Locate the cell with the specified text and output its (X, Y) center coordinate. 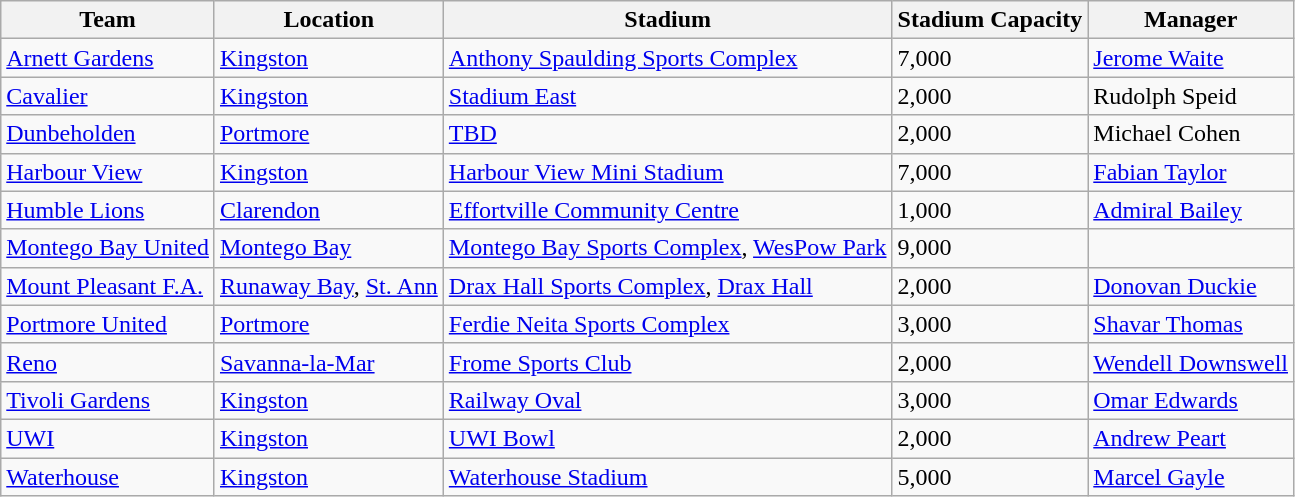
Frome Sports Club (668, 362)
Wendell Downswell (1191, 362)
Tivoli Gardens (108, 400)
Montego Bay (328, 248)
Harbour View Mini Stadium (668, 172)
Andrew Peart (1191, 438)
5,000 (990, 477)
1,000 (990, 210)
Shavar Thomas (1191, 324)
Runaway Bay, St. Ann (328, 286)
Waterhouse Stadium (668, 477)
Arnett Gardens (108, 58)
9,000 (990, 248)
Harbour View (108, 172)
Waterhouse (108, 477)
Michael Cohen (1191, 134)
Fabian Taylor (1191, 172)
Humble Lions (108, 210)
TBD (668, 134)
Montego Bay United (108, 248)
Omar Edwards (1191, 400)
Stadium East (668, 96)
Clarendon (328, 210)
Donovan Duckie (1191, 286)
Ferdie Neita Sports Complex (668, 324)
Montego Bay Sports Complex, WesPow Park (668, 248)
Manager (1191, 20)
UWI Bowl (668, 438)
Cavalier (108, 96)
Dunbeholden (108, 134)
Marcel Gayle (1191, 477)
UWI (108, 438)
Savanna-la-Mar (328, 362)
Jerome Waite (1191, 58)
Railway Oval (668, 400)
Effortville Community Centre (668, 210)
Mount Pleasant F.A. (108, 286)
Rudolph Speid (1191, 96)
Team (108, 20)
Portmore United (108, 324)
Admiral Bailey (1191, 210)
Drax Hall Sports Complex, Drax Hall (668, 286)
Location (328, 20)
Reno (108, 362)
Stadium (668, 20)
Anthony Spaulding Sports Complex (668, 58)
Stadium Capacity (990, 20)
